Identify which cell holds the provided text, then report its [X, Y] central coordinate. 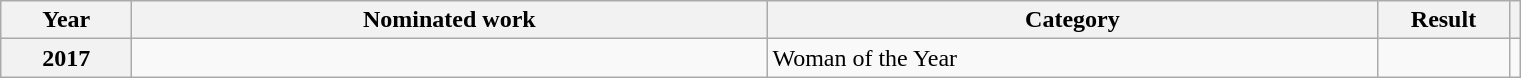
Year [66, 20]
Category [1072, 20]
Result [1444, 20]
Nominated work [450, 20]
2017 [66, 58]
Woman of the Year [1072, 58]
